Output the [X, Y] coordinate of the center of the cell containing the given text.  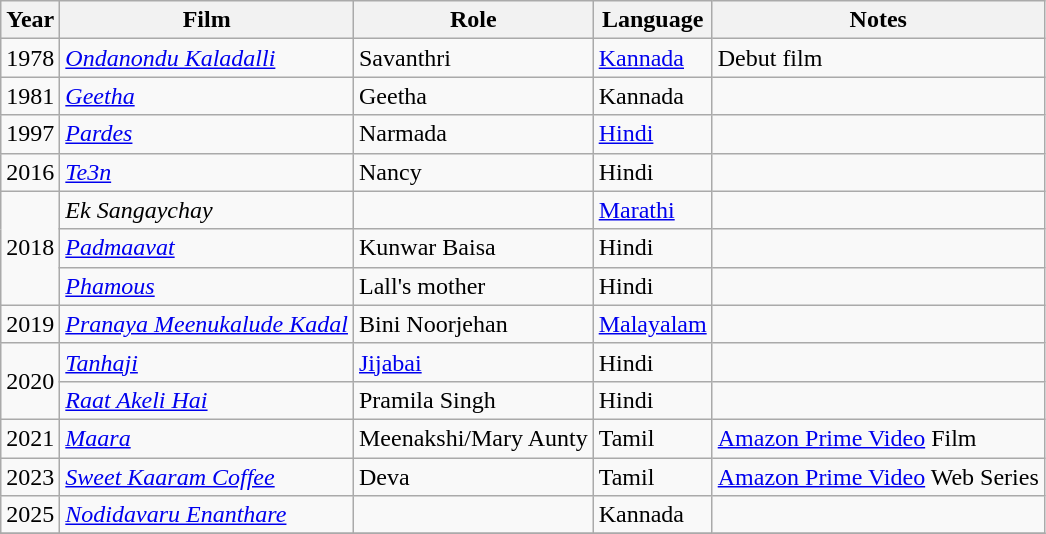
Nodidavaru Enanthare [207, 515]
2020 [30, 381]
Year [30, 20]
Amazon Prime Video Film [878, 438]
2021 [30, 438]
1981 [30, 96]
Bini Noorjehan [473, 324]
Nancy [473, 172]
Amazon Prime Video Web Series [878, 477]
Meenakshi/Mary Aunty [473, 438]
Notes [878, 20]
Ondanondu Kaladalli [207, 58]
Narmada [473, 134]
Lall's mother [473, 286]
Deva [473, 477]
1978 [30, 58]
Language [652, 20]
Role [473, 20]
Padmaavat [207, 248]
Phamous [207, 286]
Maara [207, 438]
1997 [30, 134]
Debut film [878, 58]
Savanthri [473, 58]
Pramila Singh [473, 400]
2019 [30, 324]
Pardes [207, 134]
2023 [30, 477]
Raat Akeli Hai [207, 400]
Malayalam [652, 324]
2018 [30, 248]
Film [207, 20]
2025 [30, 515]
2016 [30, 172]
Sweet Kaaram Coffee [207, 477]
Tanhaji [207, 362]
Jijabai [473, 362]
Ek Sangaychay [207, 210]
Te3n [207, 172]
Kunwar Baisa [473, 248]
Pranaya Meenukalude Kadal [207, 324]
Marathi [652, 210]
